Find where the given text appears and provide that cell's center as (X, Y) coordinate. 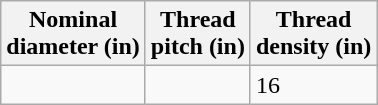
16 (313, 85)
Thread density (in) (313, 34)
Nominal diameter (in) (74, 34)
Thread pitch (in) (198, 34)
